Find where the given text appears and provide that cell's center as (X, Y) coordinate. 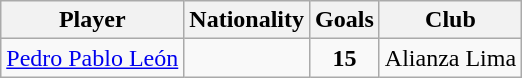
Player (92, 20)
Goals (345, 20)
Club (450, 20)
Alianza Lima (450, 58)
Nationality (247, 20)
15 (345, 58)
Pedro Pablo León (92, 58)
